Locate the cell with the specified text and output its (X, Y) center coordinate. 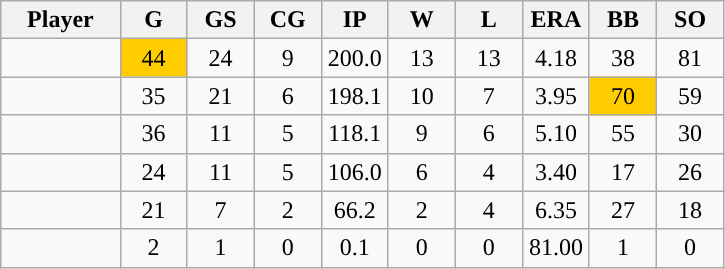
ERA (556, 20)
118.1 (354, 134)
W (422, 20)
18 (690, 210)
5.10 (556, 134)
L (488, 20)
36 (154, 134)
6.35 (556, 210)
IP (354, 20)
Player (60, 20)
27 (622, 210)
70 (622, 96)
30 (690, 134)
44 (154, 58)
GS (220, 20)
4.18 (556, 58)
G (154, 20)
3.95 (556, 96)
0.1 (354, 248)
17 (622, 172)
66.2 (354, 210)
81 (690, 58)
200.0 (354, 58)
SO (690, 20)
3.40 (556, 172)
59 (690, 96)
38 (622, 58)
10 (422, 96)
26 (690, 172)
81.00 (556, 248)
198.1 (354, 96)
35 (154, 96)
CG (288, 20)
55 (622, 134)
BB (622, 20)
106.0 (354, 172)
